Extract the [X, Y] coordinate from the center of the cell holding the provided text.  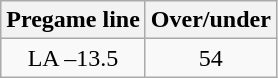
LA –13.5 [74, 58]
54 [210, 58]
Pregame line [74, 20]
Over/under [210, 20]
